Output the [x, y] coordinate of the center of the cell containing the given text.  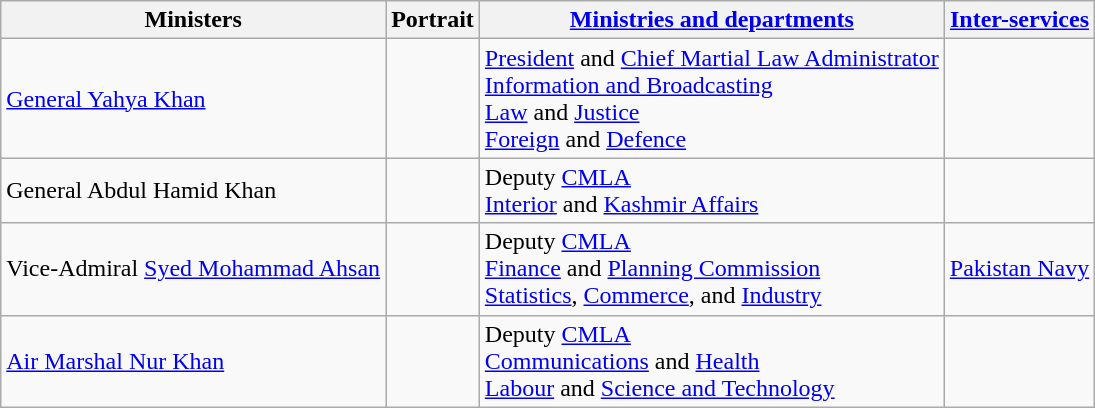
General Abdul Hamid Khan [194, 190]
Vice-Admiral Syed Mohammad Ahsan [194, 269]
Pakistan Navy [1019, 269]
Inter-services [1019, 20]
Ministries and departments [712, 20]
Portrait [433, 20]
Deputy CMLACommunications and HealthLabour and Science and Technology [712, 361]
Deputy CMLAFinance and Planning CommissionStatistics, Commerce, and Industry [712, 269]
General Yahya Khan [194, 98]
Deputy CMLAInterior and Kashmir Affairs [712, 190]
Ministers [194, 20]
Air Marshal Nur Khan [194, 361]
President and Chief Martial Law AdministratorInformation and BroadcastingLaw and JusticeForeign and Defence [712, 98]
